From the cell containing the given text, extract its center point as [x, y] coordinate. 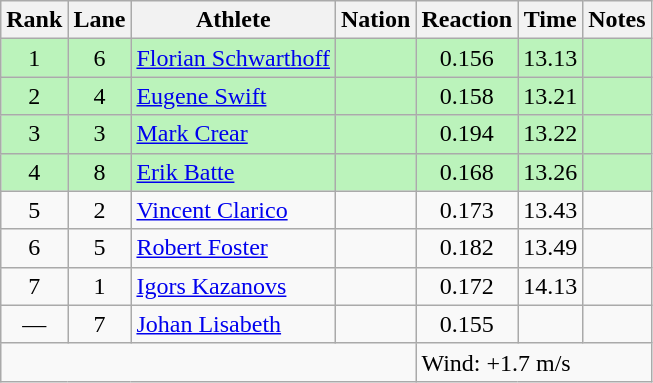
Notes [617, 20]
Rank [34, 20]
0.156 [467, 58]
0.155 [467, 324]
13.49 [550, 248]
14.13 [550, 286]
0.168 [467, 172]
Lane [100, 20]
Igors Kazanovs [234, 286]
Vincent Clarico [234, 210]
0.172 [467, 286]
0.173 [467, 210]
0.182 [467, 248]
Athlete [234, 20]
Reaction [467, 20]
Robert Foster [234, 248]
— [34, 324]
0.158 [467, 96]
8 [100, 172]
Eugene Swift [234, 96]
Mark Crear [234, 134]
Wind: +1.7 m/s [534, 362]
13.26 [550, 172]
Erik Batte [234, 172]
0.194 [467, 134]
13.13 [550, 58]
13.21 [550, 96]
Time [550, 20]
Johan Lisabeth [234, 324]
13.43 [550, 210]
13.22 [550, 134]
Nation [376, 20]
Florian Schwarthoff [234, 58]
